Locate the cell with the specified text and output its [x, y] center coordinate. 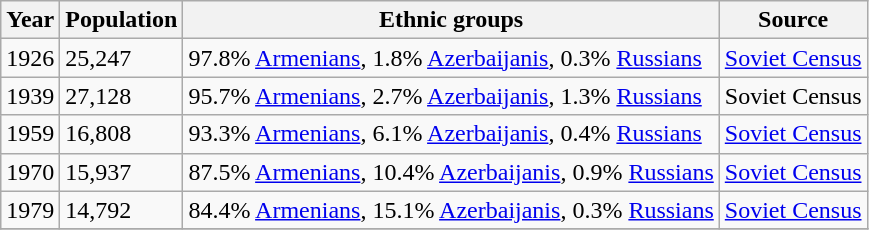
1959 [30, 134]
27,128 [122, 96]
1939 [30, 96]
87.5% Armenians, 10.4% Azerbaijanis, 0.9% Russians [451, 172]
84.4% Armenians, 15.1% Azerbaijanis, 0.3% Russians [451, 210]
1926 [30, 58]
25,247 [122, 58]
15,937 [122, 172]
Year [30, 20]
Source [793, 20]
1970 [30, 172]
95.7% Armenians, 2.7% Azerbaijanis, 1.3% Russians [451, 96]
97.8% Armenians, 1.8% Azerbaijanis, 0.3% Russians [451, 58]
14,792 [122, 210]
93.3% Armenians, 6.1% Azerbaijanis, 0.4% Russians [451, 134]
Ethnic groups [451, 20]
1979 [30, 210]
Population [122, 20]
16,808 [122, 134]
